Search for the cell housing the specified text and yield its [X, Y] center coordinate. 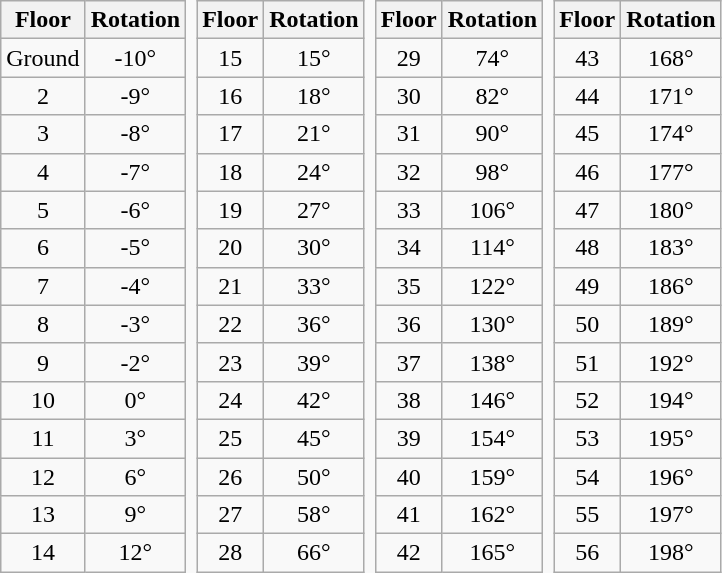
180° [671, 210]
44 [588, 96]
33 [408, 210]
82° [492, 96]
9° [135, 515]
24 [230, 400]
45° [314, 438]
4 [43, 172]
16 [230, 96]
53 [588, 438]
19 [230, 210]
43 [588, 58]
58° [314, 515]
177° [671, 172]
-3° [135, 324]
174° [671, 134]
Ground [43, 58]
36° [314, 324]
29 [408, 58]
-9° [135, 96]
-7° [135, 172]
6 [43, 248]
13 [43, 515]
162° [492, 515]
154° [492, 438]
6° [135, 477]
41 [408, 515]
26 [230, 477]
51 [588, 362]
-8° [135, 134]
5 [43, 210]
11 [43, 438]
-4° [135, 286]
197° [671, 515]
195° [671, 438]
3° [135, 438]
17 [230, 134]
15 [230, 58]
9 [43, 362]
98° [492, 172]
21 [230, 286]
50° [314, 477]
196° [671, 477]
-10° [135, 58]
21° [314, 134]
12 [43, 477]
159° [492, 477]
37 [408, 362]
-5° [135, 248]
32 [408, 172]
14 [43, 553]
30° [314, 248]
8 [43, 324]
27 [230, 515]
36 [408, 324]
52 [588, 400]
165° [492, 553]
45 [588, 134]
42° [314, 400]
66° [314, 553]
18 [230, 172]
138° [492, 362]
194° [671, 400]
122° [492, 286]
146° [492, 400]
31 [408, 134]
183° [671, 248]
192° [671, 362]
168° [671, 58]
56 [588, 553]
20 [230, 248]
114° [492, 248]
0° [135, 400]
46 [588, 172]
33° [314, 286]
186° [671, 286]
47 [588, 210]
55 [588, 515]
40 [408, 477]
189° [671, 324]
48 [588, 248]
7 [43, 286]
42 [408, 553]
-6° [135, 210]
27° [314, 210]
34 [408, 248]
15° [314, 58]
28 [230, 553]
39° [314, 362]
106° [492, 210]
-2° [135, 362]
38 [408, 400]
39 [408, 438]
3 [43, 134]
12° [135, 553]
35 [408, 286]
74° [492, 58]
130° [492, 324]
171° [671, 96]
10 [43, 400]
49 [588, 286]
18° [314, 96]
90° [492, 134]
25 [230, 438]
50 [588, 324]
2 [43, 96]
24° [314, 172]
22 [230, 324]
30 [408, 96]
54 [588, 477]
198° [671, 553]
23 [230, 362]
